For the text-containing cell, return its midpoint in [x, y] coordinate format. 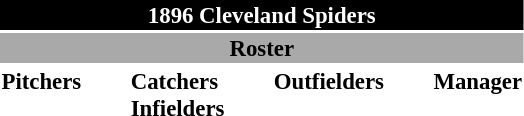
Roster [262, 48]
1896 Cleveland Spiders [262, 15]
